Capture the cell that displays the provided text and extract its [X, Y] central coordinate. 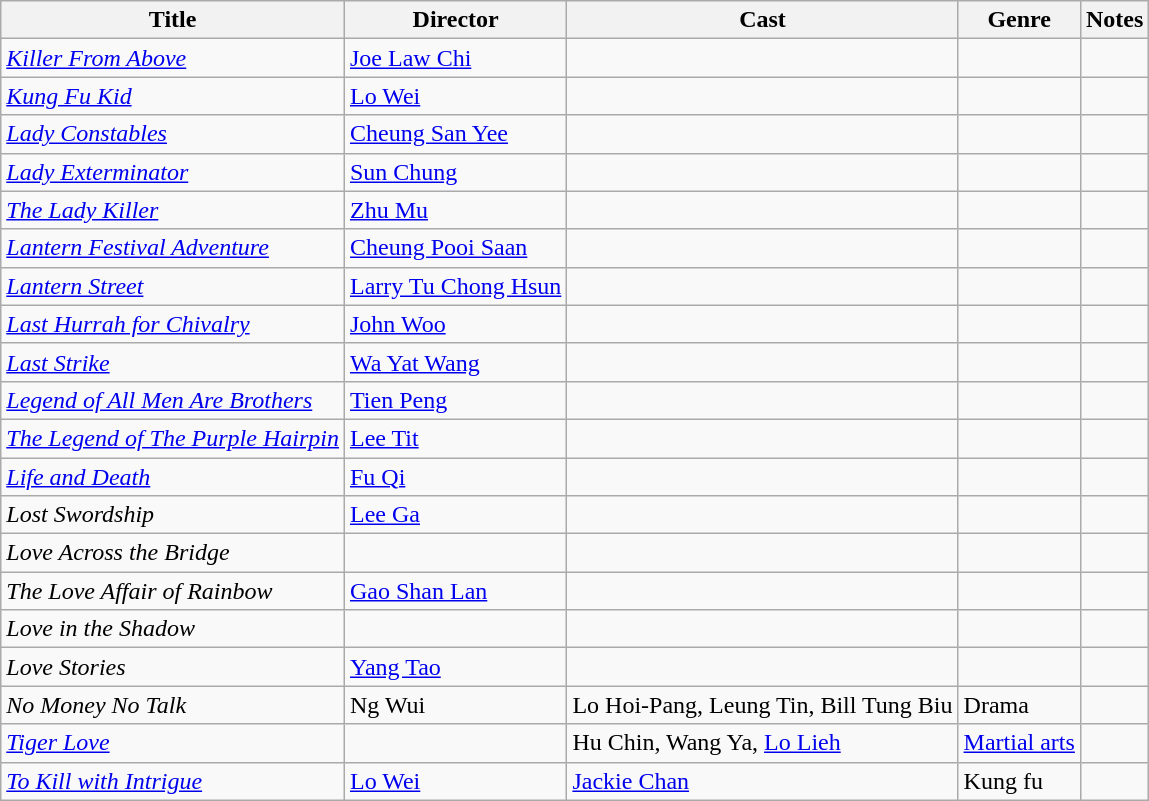
Drama [1019, 705]
Lantern Festival Adventure [173, 248]
Last Hurrah for Chivalry [173, 324]
Larry Tu Chong Hsun [455, 286]
Love in the Shadow [173, 629]
Martial arts [1019, 743]
Cast [762, 20]
Hu Chin, Wang Ya, Lo Lieh [762, 743]
Lost Swordship [173, 515]
Wa Yat Wang [455, 362]
Love Across the Bridge [173, 553]
Sun Chung [455, 172]
The Lady Killer [173, 210]
Love Stories [173, 667]
John Woo [455, 324]
Joe Law Chi [455, 58]
Legend of All Men Are Brothers [173, 400]
Director [455, 20]
Kung fu [1019, 781]
Gao Shan Lan [455, 591]
Fu Qi [455, 477]
Tien Peng [455, 400]
No Money No Talk [173, 705]
Zhu Mu [455, 210]
Lee Ga [455, 515]
Lady Exterminator [173, 172]
Lady Constables [173, 134]
Jackie Chan [762, 781]
Notes [1114, 20]
Title [173, 20]
Lantern Street [173, 286]
To Kill with Intrigue [173, 781]
Life and Death [173, 477]
Yang Tao [455, 667]
Ng Wui [455, 705]
The Love Affair of Rainbow [173, 591]
Lee Tit [455, 438]
Lo Hoi-Pang, Leung Tin, Bill Tung Biu [762, 705]
Kung Fu Kid [173, 96]
Killer From Above [173, 58]
Genre [1019, 20]
Cheung San Yee [455, 134]
Last Strike [173, 362]
The Legend of The Purple Hairpin [173, 438]
Tiger Love [173, 743]
Cheung Pooi Saan [455, 248]
